Find where the given text appears and provide that cell's center as (X, Y) coordinate. 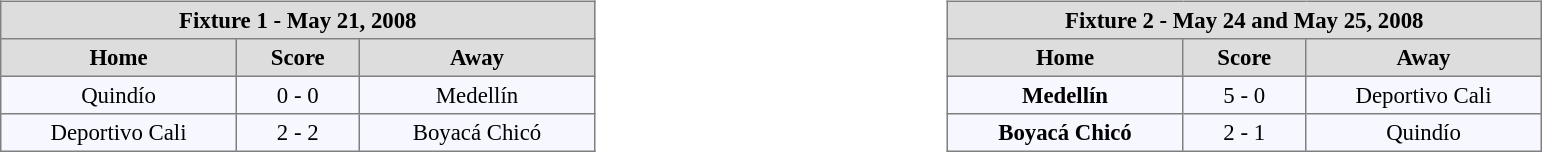
Fixture 1 - May 21, 2008 (298, 20)
2 - 1 (1244, 133)
5 - 0 (1244, 95)
Fixture 2 - May 24 and May 25, 2008 (1244, 20)
0 - 0 (298, 95)
2 - 2 (298, 133)
